Return (X, Y) of the center of cell containing provided text 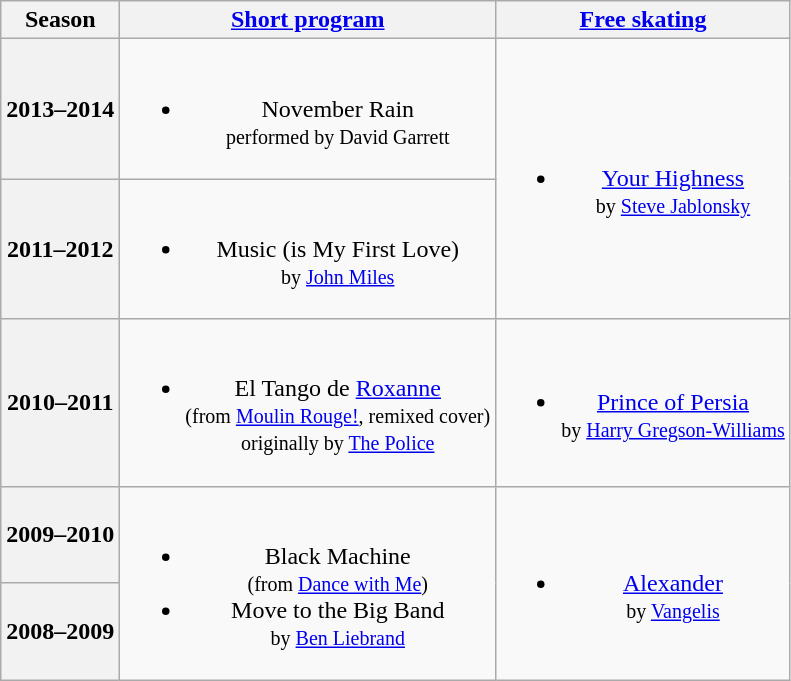
Alexander by Vangelis (644, 583)
2011–2012 (60, 249)
Prince of Persia by Harry Gregson-Williams (644, 402)
2009–2010 (60, 534)
Free skating (644, 20)
November Rain performed by David Garrett (308, 109)
Black Machine (from Dance with Me) Move to the Big Band by Ben Liebrand (308, 583)
2008–2009 (60, 632)
2013–2014 (60, 109)
Season (60, 20)
2010–2011 (60, 402)
Short program (308, 20)
Your Highness by Steve Jablonsky (644, 179)
El Tango de Roxanne (from Moulin Rouge!, remixed cover) originally by The Police (308, 402)
Music (is My First Love) by John Miles (308, 249)
